Return the (X, Y) coordinate for the center point of the cell that contains the specified text.  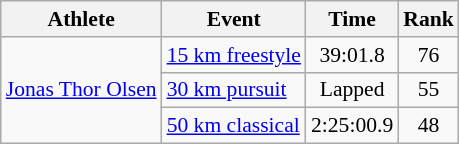
76 (428, 55)
55 (428, 90)
30 km pursuit (234, 90)
Athlete (82, 19)
50 km classical (234, 126)
Jonas Thor Olsen (82, 90)
Lapped (352, 90)
39:01.8 (352, 55)
2:25:00.9 (352, 126)
Time (352, 19)
Event (234, 19)
Rank (428, 19)
15 km freestyle (234, 55)
48 (428, 126)
